Pinpoint the cell where the given text exists, returning its [x, y] midpoint coordinate. 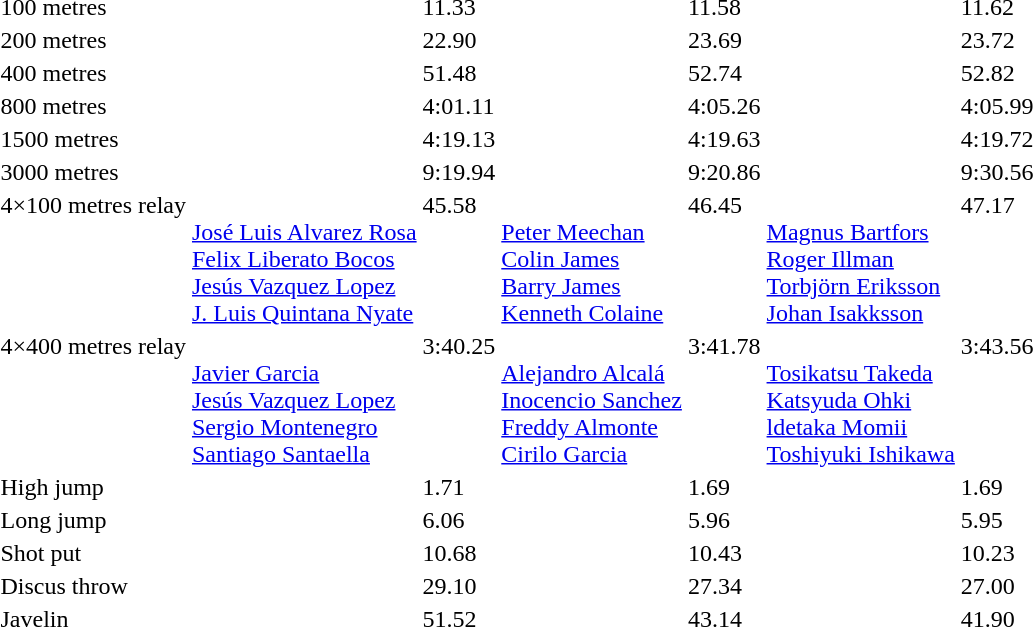
52.74 [724, 73]
10.43 [724, 553]
4:19.63 [724, 139]
45.58 [459, 259]
1.71 [459, 487]
9:19.94 [459, 172]
23.69 [724, 40]
Alejandro AlcaláInocencio SanchezFreddy AlmonteCirilo Garcia [592, 400]
4:01.11 [459, 106]
27.34 [724, 586]
3:41.78 [724, 400]
29.10 [459, 586]
Tosikatsu TakedaKatsyuda Ohkildetaka MomiiToshiyuki Ishikawa [860, 400]
Javier GarciaJesús Vazquez LopezSergio MontenegroSantiago Santaella [304, 400]
6.06 [459, 520]
4:05.26 [724, 106]
46.45 [724, 259]
4:19.13 [459, 139]
51.48 [459, 73]
Magnus BartforsRoger IllmanTorbjörn ErikssonJohan Isakksson [860, 259]
José Luis Alvarez RosaFelix Liberato BocosJesús Vazquez LopezJ. Luis Quintana Nyate [304, 259]
9:20.86 [724, 172]
Peter MeechanColin JamesBarry JamesKenneth Colaine [592, 259]
22.90 [459, 40]
10.68 [459, 553]
1.69 [724, 487]
3:40.25 [459, 400]
5.96 [724, 520]
